Determine the [X, Y] coordinate at the center of the cell enclosing the given text.  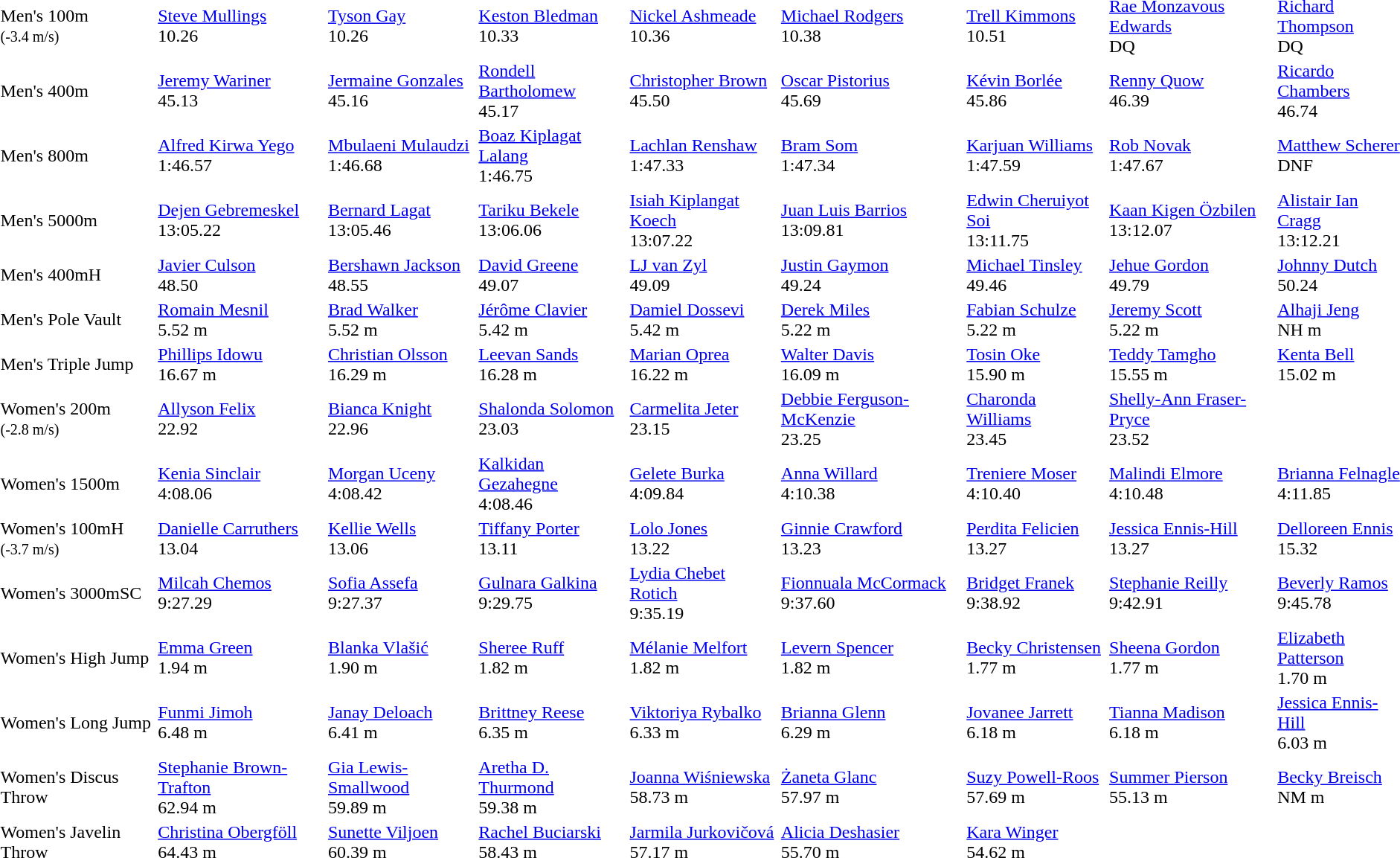
Summer Pierson 55.13 m [1192, 787]
Ginnie Crawford 13.23 [871, 539]
Tianna Madison 6.18 m [1192, 723]
Brad Walker 5.52 m [400, 320]
Emma Green 1.94 m [241, 658]
Perdita Felicien 13.27 [1035, 539]
Bershawn Jackson 48.55 [400, 275]
Damiel Dossevi 5.42 m [703, 320]
Levern Spencer 1.82 m [871, 658]
Danielle Carruthers 13.04 [241, 539]
Jeremy Scott 5.22 m [1192, 320]
David Greene 49.07 [552, 275]
Allyson Felix 22.92 [241, 419]
Charonda Williams 23.45 [1035, 419]
Kévin Borlée 45.86 [1035, 91]
Alfred Kirwa Yego 1:46.57 [241, 156]
Romain Mesnil 5.52 m [241, 320]
Brittney Reese 6.35 m [552, 723]
Malindi Elmore 4:10.48 [1192, 484]
Renny Quow 46.39 [1192, 91]
Bianca Knight 22.96 [400, 419]
Jessica Ennis-Hill 13.27 [1192, 539]
Viktoriya Rybalko 6.33 m [703, 723]
Aretha D. Thurmond 59.38 m [552, 787]
Lachlan Renshaw 1:47.33 [703, 156]
Juan Luis Barrios 13:09.81 [871, 220]
Jehue Gordon 49.79 [1192, 275]
Boaz Kiplagat Lalang 1:46.75 [552, 156]
Christopher Brown 45.50 [703, 91]
Christian Olsson 16.29 m [400, 365]
LJ van Zyl 49.09 [703, 275]
Edwin Cheruiyot Soi 13:11.75 [1035, 220]
Fionnuala McCormack 9:37.60 [871, 593]
Sheena Gordon 1.77 m [1192, 658]
Kellie Wells 13.06 [400, 539]
Jérôme Clavier 5.42 m [552, 320]
Isiah Kiplangat Koech 13:07.22 [703, 220]
Phillips Idowu 16.67 m [241, 365]
Lolo Jones 13.22 [703, 539]
Kenia Sinclair 4:08.06 [241, 484]
Karjuan Williams 1:47.59 [1035, 156]
Jeremy Wariner 45.13 [241, 91]
Anna Willard 4:10.38 [871, 484]
Kalkidan Gezahegne 4:08.46 [552, 484]
Lydia Chebet Rotich 9:35.19 [703, 593]
Morgan Uceny 4:08.42 [400, 484]
Joanna Wiśniewska 58.73 m [703, 787]
Bridget Franek 9:38.92 [1035, 593]
Bernard Lagat 13:05.46 [400, 220]
Dejen Gebremeskel 13:05.22 [241, 220]
Żaneta Glanc 57.97 m [871, 787]
Shelly-Ann Fraser-Pryce 23.52 [1192, 419]
Sofia Assefa 9:27.37 [400, 593]
Stephanie Brown-Trafton 62.94 m [241, 787]
Suzy Powell-Roos 57.69 m [1035, 787]
Becky Christensen 1.77 m [1035, 658]
Jermaine Gonzales 45.16 [400, 91]
Michael Tinsley 49.46 [1035, 275]
Mbulaeni Mulaudzi 1:46.68 [400, 156]
Bram Som 1:47.34 [871, 156]
Leevan Sands 16.28 m [552, 365]
Gelete Burka 4:09.84 [703, 484]
Tiffany Porter 13.11 [552, 539]
Funmi Jimoh 6.48 m [241, 723]
Mélanie Melfort 1.82 m [703, 658]
Brianna Glenn 6.29 m [871, 723]
Kaan Kigen Özbilen 13:12.07 [1192, 220]
Oscar Pistorius 45.69 [871, 91]
Carmelita Jeter 23.15 [703, 419]
Fabian Schulze 5.22 m [1035, 320]
Javier Culson 48.50 [241, 275]
Sheree Ruff 1.82 m [552, 658]
Marian Oprea 16.22 m [703, 365]
Janay Deloach 6.41 m [400, 723]
Stephanie Reilly 9:42.91 [1192, 593]
Debbie Ferguson-McKenzie 23.25 [871, 419]
Tariku Bekele 13:06.06 [552, 220]
Shalonda Solomon 23.03 [552, 419]
Teddy Tamgho 15.55 m [1192, 365]
Treniere Moser 4:10.40 [1035, 484]
Jovanee Jarrett 6.18 m [1035, 723]
Rondell Bartholomew 45.17 [552, 91]
Rob Novak 1:47.67 [1192, 156]
Gulnara Galkina 9:29.75 [552, 593]
Derek Miles 5.22 m [871, 320]
Milcah Chemos 9:27.29 [241, 593]
Walter Davis 16.09 m [871, 365]
Blanka Vlašić 1.90 m [400, 658]
Gia Lewis-Smallwood 59.89 m [400, 787]
Justin Gaymon 49.24 [871, 275]
Tosin Oke 15.90 m [1035, 365]
